For the text-containing cell, return its midpoint in [X, Y] coordinate format. 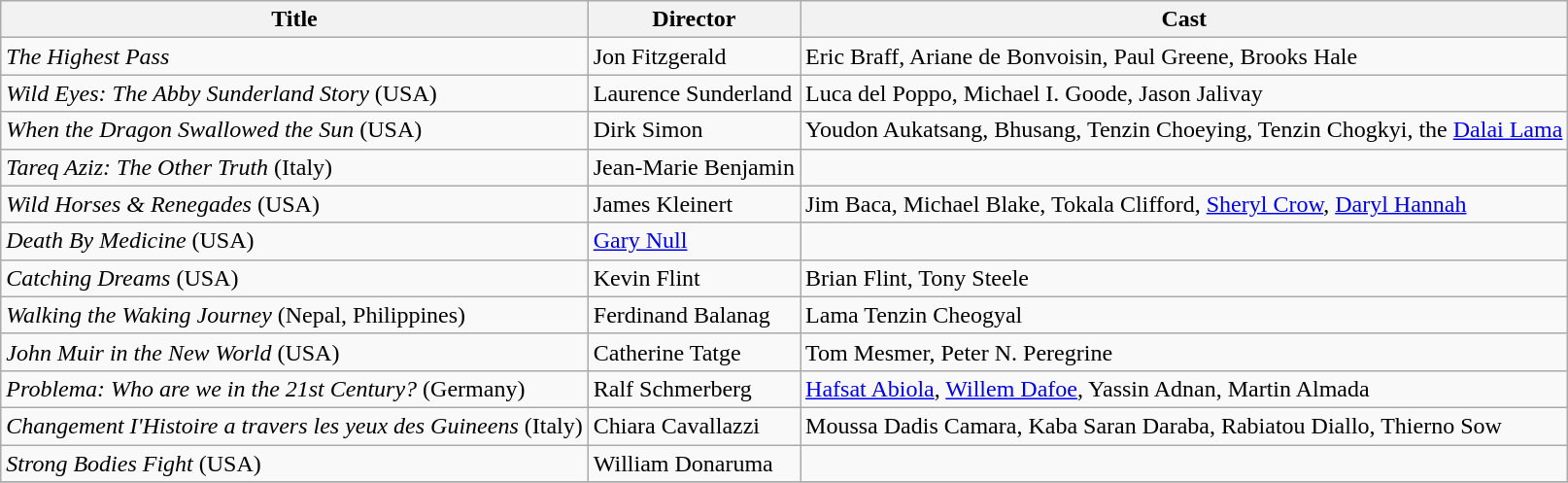
Tareq Aziz: The Other Truth (Italy) [294, 167]
Moussa Dadis Camara, Kaba Saran Daraba, Rabiatou Diallo, Thierno Sow [1184, 426]
Luca del Poppo, Michael I. Goode, Jason Jalivay [1184, 93]
Tom Mesmer, Peter N. Peregrine [1184, 352]
Wild Horses & Renegades (USA) [294, 204]
James Kleinert [694, 204]
Youdon Aukatsang, Bhusang, Tenzin Choeying, Tenzin Chogkyi, the Dalai Lama [1184, 130]
John Muir in the New World (USA) [294, 352]
When the Dragon Swallowed the Sun (USA) [294, 130]
Catherine Tatge [694, 352]
Catching Dreams (USA) [294, 278]
Brian Flint, Tony Steele [1184, 278]
Eric Braff, Ariane de Bonvoisin, Paul Greene, Brooks Hale [1184, 56]
Walking the Waking Journey (Nepal, Philippines) [294, 315]
Death By Medicine (USA) [294, 241]
Laurence Sunderland [694, 93]
Gary Null [694, 241]
Hafsat Abiola, Willem Dafoe, Yassin Adnan, Martin Almada [1184, 389]
Title [294, 19]
Jim Baca, Michael Blake, Tokala Clifford, Sheryl Crow, Daryl Hannah [1184, 204]
Kevin Flint [694, 278]
Ferdinand Balanag [694, 315]
Lama Tenzin Cheogyal [1184, 315]
William Donaruma [694, 464]
Chiara Cavallazzi [694, 426]
Dirk Simon [694, 130]
The Highest Pass [294, 56]
Problema: Who are we in the 21st Century? (Germany) [294, 389]
Jean-Marie Benjamin [694, 167]
Strong Bodies Fight (USA) [294, 464]
Changement I'Histoire a travers les yeux des Guineens (Italy) [294, 426]
Ralf Schmerberg [694, 389]
Cast [1184, 19]
Jon Fitzgerald [694, 56]
Director [694, 19]
Wild Eyes: The Abby Sunderland Story (USA) [294, 93]
